Determine the [x, y] coordinate at the center of the cell enclosing the given text.  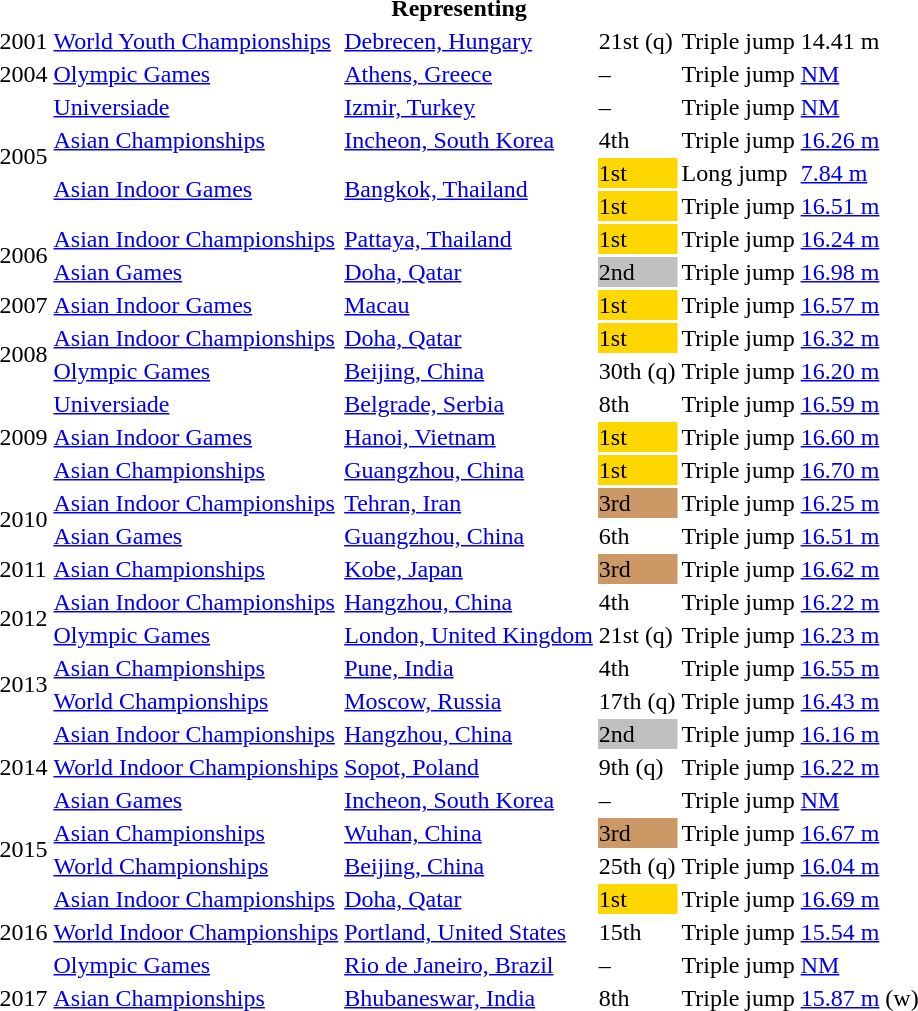
Tehran, Iran [469, 503]
30th (q) [637, 371]
World Youth Championships [196, 41]
8th [637, 404]
Macau [469, 305]
Wuhan, China [469, 833]
Sopot, Poland [469, 767]
Moscow, Russia [469, 701]
Rio de Janeiro, Brazil [469, 965]
25th (q) [637, 866]
Belgrade, Serbia [469, 404]
Hanoi, Vietnam [469, 437]
Long jump [738, 173]
17th (q) [637, 701]
9th (q) [637, 767]
Bangkok, Thailand [469, 190]
Debrecen, Hungary [469, 41]
Athens, Greece [469, 74]
Pattaya, Thailand [469, 239]
6th [637, 536]
Izmir, Turkey [469, 107]
London, United Kingdom [469, 635]
Pune, India [469, 668]
15th [637, 932]
Kobe, Japan [469, 569]
Portland, United States [469, 932]
